Identify which cell holds the provided text, then report its [X, Y] central coordinate. 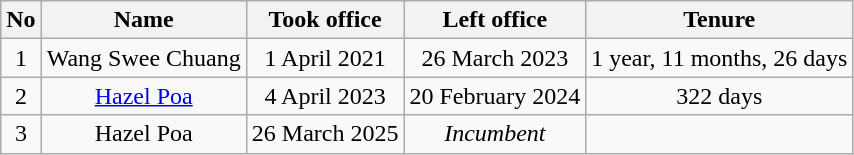
322 days [720, 96]
Incumbent [495, 134]
Left office [495, 20]
1 year, 11 months, 26 days [720, 58]
1 April 2021 [325, 58]
Wang Swee Chuang [144, 58]
Name [144, 20]
26 March 2023 [495, 58]
20 February 2024 [495, 96]
Took office [325, 20]
Tenure [720, 20]
3 [21, 134]
No [21, 20]
26 March 2025 [325, 134]
2 [21, 96]
4 April 2023 [325, 96]
1 [21, 58]
